Capture the cell that displays the provided text and extract its [x, y] central coordinate. 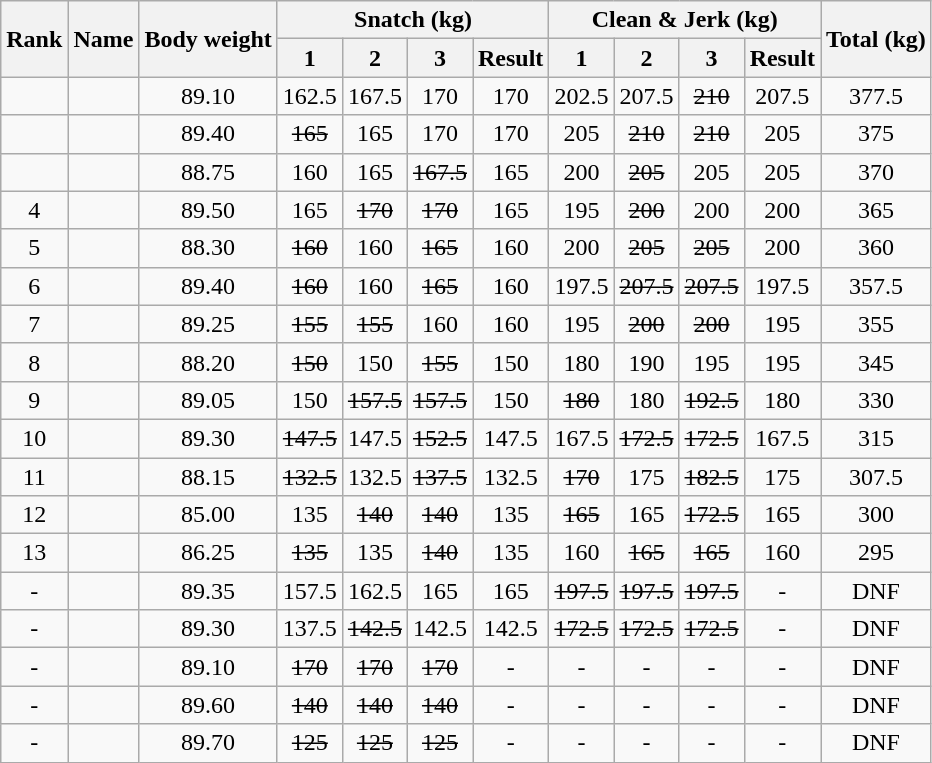
190 [646, 362]
6 [34, 286]
88.75 [208, 172]
86.25 [208, 553]
7 [34, 324]
89.70 [208, 743]
330 [876, 400]
202.5 [582, 96]
89.25 [208, 324]
5 [34, 248]
8 [34, 362]
360 [876, 248]
88.20 [208, 362]
Rank [34, 39]
13 [34, 553]
375 [876, 134]
89.60 [208, 705]
12 [34, 515]
182.5 [712, 477]
Name [104, 39]
89.05 [208, 400]
307.5 [876, 477]
365 [876, 210]
315 [876, 438]
10 [34, 438]
88.15 [208, 477]
11 [34, 477]
88.30 [208, 248]
Body weight [208, 39]
295 [876, 553]
152.5 [440, 438]
89.50 [208, 210]
4 [34, 210]
192.5 [712, 400]
89.35 [208, 591]
345 [876, 362]
85.00 [208, 515]
355 [876, 324]
Snatch (kg) [413, 20]
Clean & Jerk (kg) [685, 20]
300 [876, 515]
357.5 [876, 286]
370 [876, 172]
Total (kg) [876, 39]
377.5 [876, 96]
9 [34, 400]
